For the text-containing cell, return its midpoint in (x, y) coordinate format. 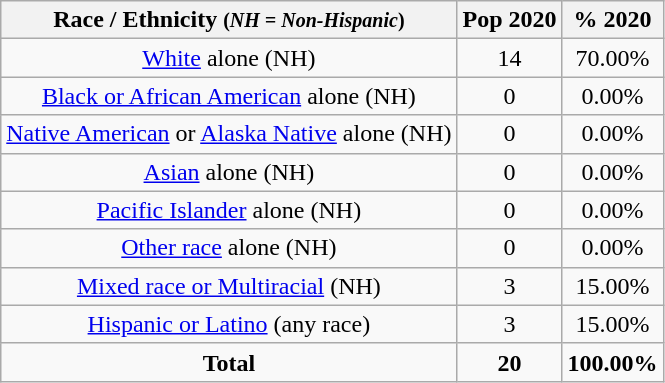
Pacific Islander alone (NH) (229, 210)
20 (510, 362)
Pop 2020 (510, 20)
Mixed race or Multiracial (NH) (229, 286)
14 (510, 58)
% 2020 (612, 20)
Race / Ethnicity (NH = Non-Hispanic) (229, 20)
Other race alone (NH) (229, 248)
Black or African American alone (NH) (229, 96)
Native American or Alaska Native alone (NH) (229, 134)
70.00% (612, 58)
100.00% (612, 362)
White alone (NH) (229, 58)
Asian alone (NH) (229, 172)
Total (229, 362)
Hispanic or Latino (any race) (229, 324)
